Locate the cell with the specified text and output its [x, y] center coordinate. 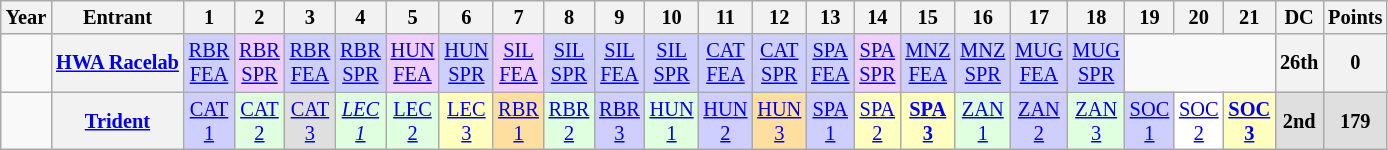
Entrant [118, 17]
LEC1 [360, 121]
HUNFEA [413, 63]
MUGFEA [1038, 63]
RBR1 [518, 121]
SPA1 [830, 121]
RBR3 [619, 121]
13 [830, 17]
Points [1355, 17]
SOC1 [1150, 121]
7 [518, 17]
MUGSPR [1096, 63]
SPA3 [928, 121]
HWA Racelab [118, 63]
8 [569, 17]
SOC2 [1198, 121]
0 [1355, 63]
3 [310, 17]
HUNSPR [466, 63]
ZAN3 [1096, 121]
CATFEA [726, 63]
4 [360, 17]
HUN3 [779, 121]
LEC2 [413, 121]
CATSPR [779, 63]
CAT2 [259, 121]
14 [877, 17]
18 [1096, 17]
2 [259, 17]
16 [982, 17]
SPASPR [877, 63]
MNZSPR [982, 63]
21 [1249, 17]
SPA2 [877, 121]
ZAN1 [982, 121]
5 [413, 17]
LEC3 [466, 121]
MNZFEA [928, 63]
Trident [118, 121]
10 [672, 17]
11 [726, 17]
DC [1299, 17]
SOC3 [1249, 121]
9 [619, 17]
HUN1 [672, 121]
CAT1 [209, 121]
179 [1355, 121]
ZAN2 [1038, 121]
HUN2 [726, 121]
19 [1150, 17]
RBR2 [569, 121]
SPAFEA [830, 63]
20 [1198, 17]
17 [1038, 17]
Year [26, 17]
15 [928, 17]
2nd [1299, 121]
12 [779, 17]
6 [466, 17]
CAT3 [310, 121]
1 [209, 17]
26th [1299, 63]
